Pinpoint the cell where the given text exists, returning its [x, y] midpoint coordinate. 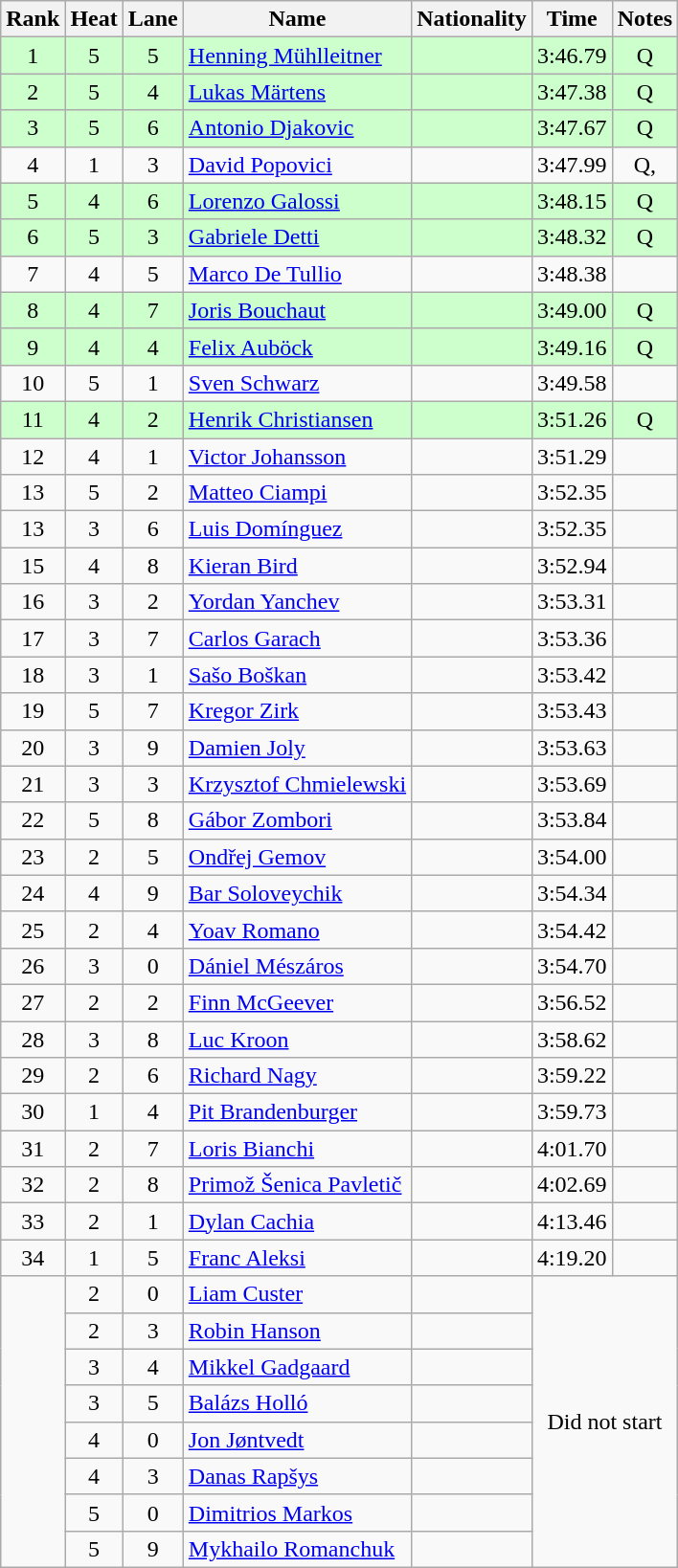
Damien Joly [297, 748]
Q, [644, 165]
16 [33, 602]
3:46.79 [572, 56]
21 [33, 784]
Sašo Boškan [297, 675]
12 [33, 457]
18 [33, 675]
11 [33, 419]
Luis Domínguez [297, 529]
3:51.26 [572, 419]
Finn McGeever [297, 1002]
Henrik Christiansen [297, 419]
3:54.00 [572, 857]
Kregor Zirk [297, 711]
3:58.62 [572, 1039]
Dimitrios Markos [297, 1512]
Yordan Yanchev [297, 602]
3:52.94 [572, 566]
Yoav Romano [297, 930]
Liam Custer [297, 1294]
Richard Nagy [297, 1076]
3:54.70 [572, 966]
3:53.63 [572, 748]
24 [33, 893]
Nationality [472, 19]
Joris Bouchaut [297, 310]
Robin Hanson [297, 1331]
3:48.32 [572, 237]
Mikkel Gadgaard [297, 1367]
Primož Šenica Pavletič [297, 1185]
Gábor Zombori [297, 820]
28 [33, 1039]
3:47.38 [572, 92]
3:47.99 [572, 165]
10 [33, 383]
Dylan Cachia [297, 1221]
32 [33, 1185]
3:53.69 [572, 784]
Carlos Garach [297, 638]
17 [33, 638]
3:49.16 [572, 347]
3:53.42 [572, 675]
3:49.00 [572, 310]
3:53.36 [572, 638]
Kieran Bird [297, 566]
Loris Bianchi [297, 1149]
Heat [94, 19]
Dániel Mészáros [297, 966]
34 [33, 1258]
4:02.69 [572, 1185]
31 [33, 1149]
David Popovici [297, 165]
Sven Schwarz [297, 383]
Balázs Holló [297, 1403]
23 [33, 857]
Krzysztof Chmielewski [297, 784]
27 [33, 1002]
Jon Jøntvedt [297, 1440]
Lorenzo Galossi [297, 201]
Bar Soloveychik [297, 893]
Matteo Ciampi [297, 493]
Time [572, 19]
Mykhailo Romanchuk [297, 1549]
19 [33, 711]
3:59.22 [572, 1076]
4:13.46 [572, 1221]
Lukas Märtens [297, 92]
Gabriele Detti [297, 237]
3:56.52 [572, 1002]
3:53.84 [572, 820]
3:47.67 [572, 128]
Victor Johansson [297, 457]
3:53.31 [572, 602]
Notes [644, 19]
29 [33, 1076]
3:59.73 [572, 1112]
3:51.29 [572, 457]
3:53.43 [572, 711]
3:48.38 [572, 274]
4:01.70 [572, 1149]
25 [33, 930]
Pit Brandenburger [297, 1112]
Lane [153, 19]
3:48.15 [572, 201]
33 [33, 1221]
Felix Auböck [297, 347]
Franc Aleksi [297, 1258]
Did not start [604, 1422]
22 [33, 820]
3:54.34 [572, 893]
20 [33, 748]
30 [33, 1112]
Danas Rapšys [297, 1476]
3:54.42 [572, 930]
4:19.20 [572, 1258]
Henning Mühlleitner [297, 56]
26 [33, 966]
15 [33, 566]
Name [297, 19]
Luc Kroon [297, 1039]
Rank [33, 19]
3:49.58 [572, 383]
Ondřej Gemov [297, 857]
Marco De Tullio [297, 274]
Antonio Djakovic [297, 128]
